Scan for the cell matching the given text and deliver its (X, Y) coordinate at center. 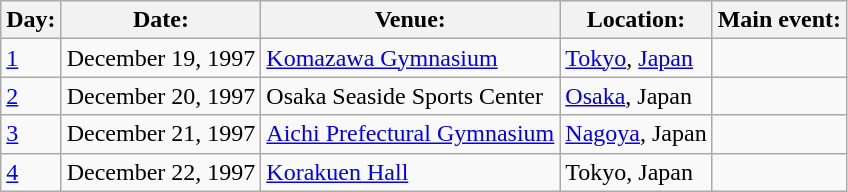
Aichi Prefectural Gymnasium (410, 134)
Day: (31, 20)
Location: (636, 20)
Osaka, Japan (636, 96)
December 19, 1997 (161, 58)
Venue: (410, 20)
Date: (161, 20)
3 (31, 134)
1 (31, 58)
4 (31, 172)
Osaka Seaside Sports Center (410, 96)
December 22, 1997 (161, 172)
Komazawa Gymnasium (410, 58)
Korakuen Hall (410, 172)
2 (31, 96)
December 21, 1997 (161, 134)
Main event: (779, 20)
December 20, 1997 (161, 96)
Nagoya, Japan (636, 134)
